Output the [X, Y] coordinate of the center of the cell containing the given text.  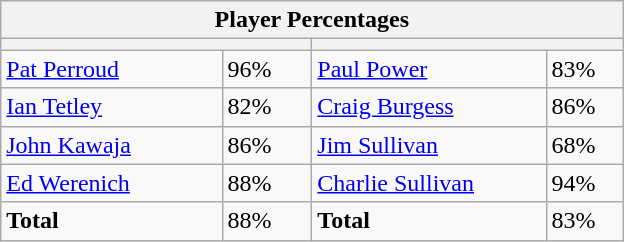
94% [584, 183]
John Kawaja [112, 145]
Jim Sullivan [429, 145]
Ian Tetley [112, 107]
Player Percentages [312, 20]
Paul Power [429, 69]
68% [584, 145]
Ed Werenich [112, 183]
96% [267, 69]
Charlie Sullivan [429, 183]
Pat Perroud [112, 69]
Craig Burgess [429, 107]
82% [267, 107]
